Pinpoint the cell where the given text exists, returning its (X, Y) midpoint coordinate. 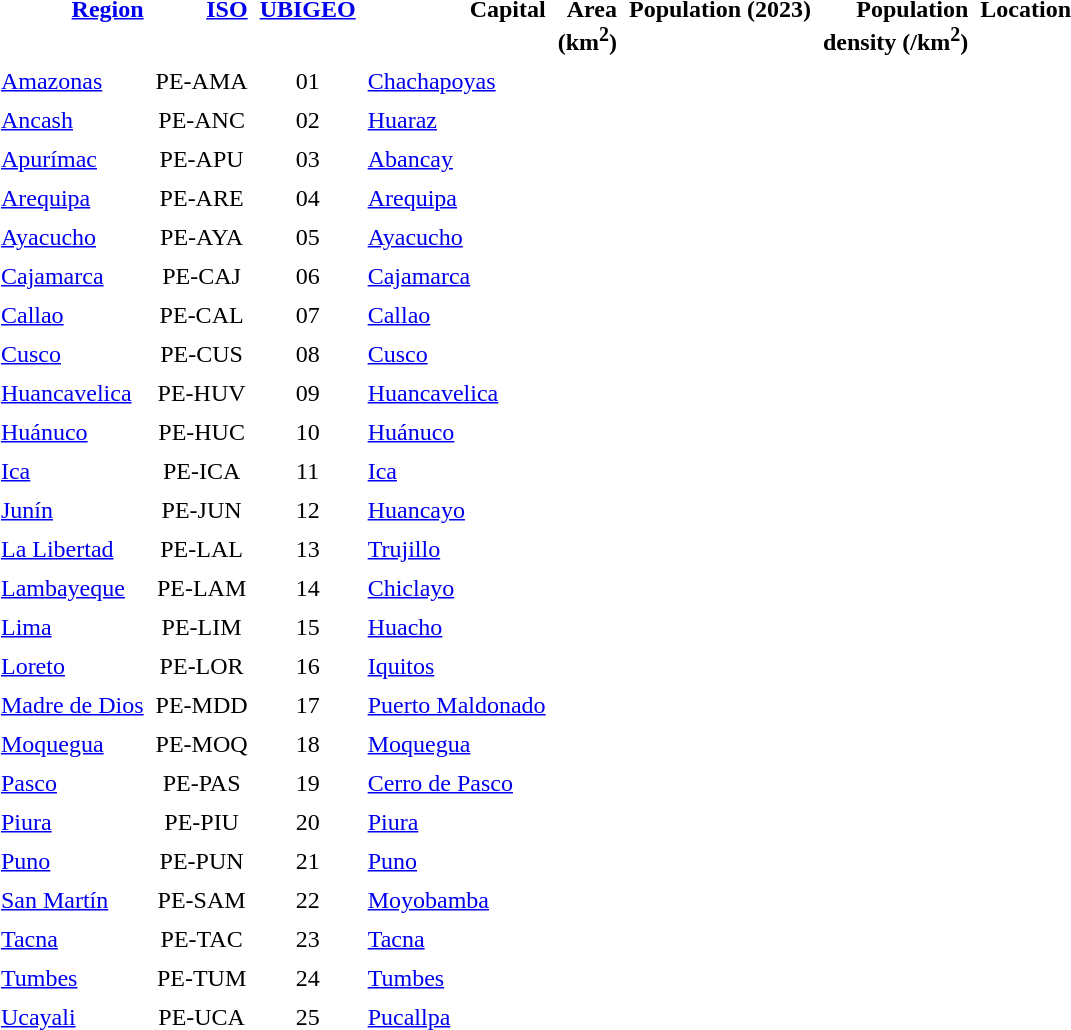
PE-ANC (202, 120)
PE-LOR (202, 666)
Huancavelica (456, 393)
05 (308, 237)
22 (308, 900)
Abancay (456, 159)
PE-JUN (202, 510)
Cajamarca (456, 276)
PE-AMA (202, 81)
PE-HUC (202, 432)
04 (308, 198)
PE-CUS (202, 354)
24 (308, 978)
Ica (456, 471)
Tumbes (456, 978)
Chiclayo (456, 588)
Iquitos (456, 666)
07 (308, 315)
PE-ICA (202, 471)
10 (308, 432)
PE-ARE (202, 198)
Puerto Maldonado (456, 705)
Callao (456, 315)
Cerro de Pasco (456, 783)
Arequipa (456, 198)
Huaraz (456, 120)
09 (308, 393)
18 (308, 744)
PE-AYA (202, 237)
PE-PIU (202, 822)
Tacna (456, 939)
01 (308, 81)
PE-PUN (202, 861)
PE-TUM (202, 978)
PE-MDD (202, 705)
PE-HUV (202, 393)
06 (308, 276)
11 (308, 471)
PE-SAM (202, 900)
Moyobamba (456, 900)
19 (308, 783)
PE-LAM (202, 588)
PE-CAL (202, 315)
03 (308, 159)
16 (308, 666)
08 (308, 354)
Huancayo (456, 510)
15 (308, 627)
02 (308, 120)
14 (308, 588)
Ayacucho (456, 237)
21 (308, 861)
PE-TAC (202, 939)
17 (308, 705)
PE-PAS (202, 783)
12 (308, 510)
Cusco (456, 354)
20 (308, 822)
Chachapoyas (456, 81)
Huacho (456, 627)
13 (308, 549)
PE-LAL (202, 549)
PE-APU (202, 159)
Puno (456, 861)
Moquegua (456, 744)
PE-LIM (202, 627)
Piura (456, 822)
Huánuco (456, 432)
PE-MOQ (202, 744)
23 (308, 939)
Trujillo (456, 549)
PE-CAJ (202, 276)
